Scan for the cell matching the given text and deliver its (X, Y) coordinate at center. 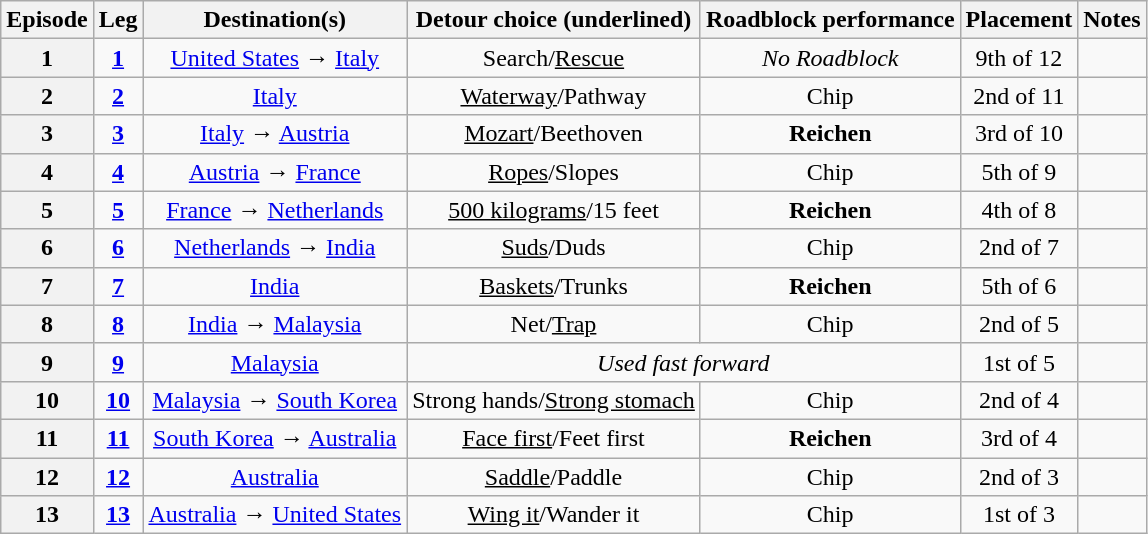
5th of 9 (1019, 172)
Malaysia (275, 362)
Notes (1112, 20)
Search/Rescue (554, 58)
Italy (275, 96)
1st of 5 (1019, 362)
3rd of 4 (1019, 438)
No Roadblock (830, 58)
Baskets/Trunks (554, 286)
France → Netherlands (275, 210)
2nd of 3 (1019, 477)
Waterway/Pathway (554, 96)
Placement (1019, 20)
2nd of 4 (1019, 400)
Australia (275, 477)
India (275, 286)
Austria → France (275, 172)
5th of 6 (1019, 286)
3rd of 10 (1019, 134)
Ropes/Slopes (554, 172)
1st of 3 (1019, 515)
India → Malaysia (275, 324)
Net/Trap (554, 324)
Italy → Austria (275, 134)
500 kilograms/15 feet (554, 210)
Used fast forward (684, 362)
Destination(s) (275, 20)
2nd of 5 (1019, 324)
Suds/Duds (554, 248)
United States → Italy (275, 58)
Saddle/Paddle (554, 477)
Wing it/Wander it (554, 515)
Australia → United States (275, 515)
Face first/Feet first (554, 438)
Roadblock performance (830, 20)
Mozart/Beethoven (554, 134)
Malaysia → South Korea (275, 400)
South Korea → Australia (275, 438)
Detour choice (underlined) (554, 20)
4th of 8 (1019, 210)
2nd of 11 (1019, 96)
Episode (47, 20)
2nd of 7 (1019, 248)
9th of 12 (1019, 58)
Leg (118, 20)
Strong hands/Strong stomach (554, 400)
Netherlands → India (275, 248)
